Return the [X, Y] coordinate for the center point of the cell that contains the specified text.  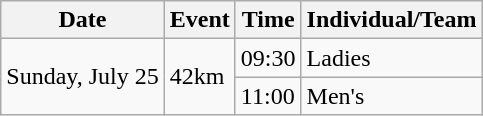
42km [200, 77]
11:00 [268, 96]
Time [268, 20]
Individual/Team [392, 20]
Men's [392, 96]
Date [83, 20]
Event [200, 20]
09:30 [268, 58]
Sunday, July 25 [83, 77]
Ladies [392, 58]
